Search for the cell housing the specified text and yield its [x, y] center coordinate. 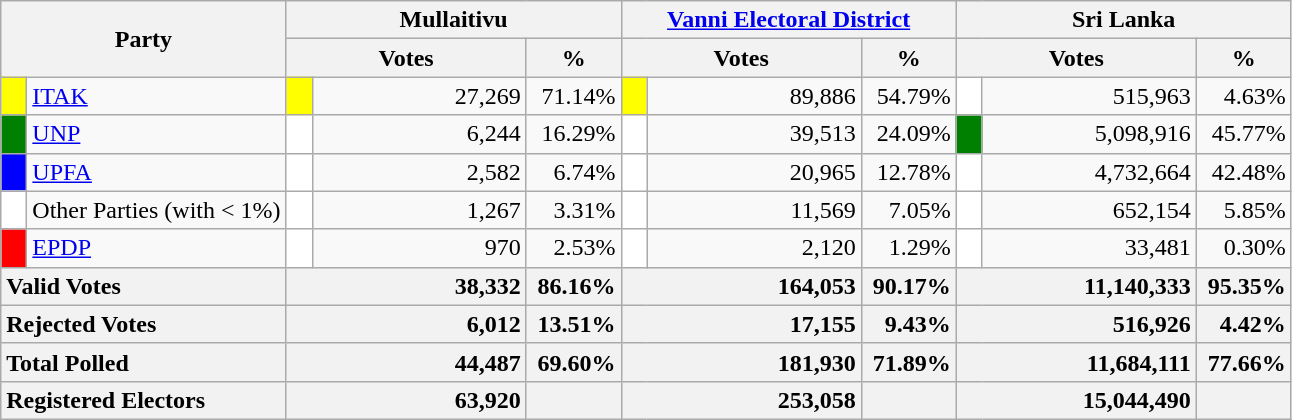
516,926 [1076, 324]
44,487 [406, 362]
Sri Lanka [1124, 20]
164,053 [741, 286]
89,886 [754, 96]
13.51% [574, 324]
45.77% [1244, 134]
0.30% [1244, 248]
54.79% [908, 96]
86.16% [574, 286]
1,267 [419, 210]
63,920 [406, 400]
16.29% [574, 134]
Rejected Votes [144, 324]
12.78% [908, 172]
39,513 [754, 134]
5.85% [1244, 210]
7.05% [908, 210]
4,732,664 [1089, 172]
UNP [156, 134]
Vanni Electoral District [788, 20]
4.63% [1244, 96]
38,332 [406, 286]
Registered Electors [144, 400]
Valid Votes [144, 286]
33,481 [1089, 248]
652,154 [1089, 210]
27,269 [419, 96]
6,244 [419, 134]
2,582 [419, 172]
20,965 [754, 172]
4.42% [1244, 324]
EPDP [156, 248]
UPFA [156, 172]
2,120 [754, 248]
6,012 [406, 324]
ITAK [156, 96]
71.89% [908, 362]
71.14% [574, 96]
95.35% [1244, 286]
1.29% [908, 248]
15,044,490 [1076, 400]
11,569 [754, 210]
Party [144, 39]
5,098,916 [1089, 134]
Mullaitivu [454, 20]
24.09% [908, 134]
515,963 [1089, 96]
970 [419, 248]
9.43% [908, 324]
Other Parties (with < 1%) [156, 210]
42.48% [1244, 172]
11,684,111 [1076, 362]
Total Polled [144, 362]
3.31% [574, 210]
181,930 [741, 362]
17,155 [741, 324]
2.53% [574, 248]
11,140,333 [1076, 286]
90.17% [908, 286]
69.60% [574, 362]
6.74% [574, 172]
77.66% [1244, 362]
253,058 [741, 400]
